Identify which cell holds the provided text, then report its (x, y) central coordinate. 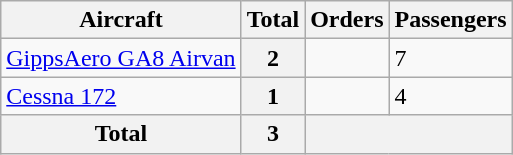
Orders (347, 20)
GippsAero GA8 Airvan (121, 58)
1 (273, 96)
Cessna 172 (121, 96)
7 (450, 58)
Passengers (450, 20)
2 (273, 58)
4 (450, 96)
3 (273, 134)
Aircraft (121, 20)
